Output the [X, Y] coordinate of the center of the cell containing the given text.  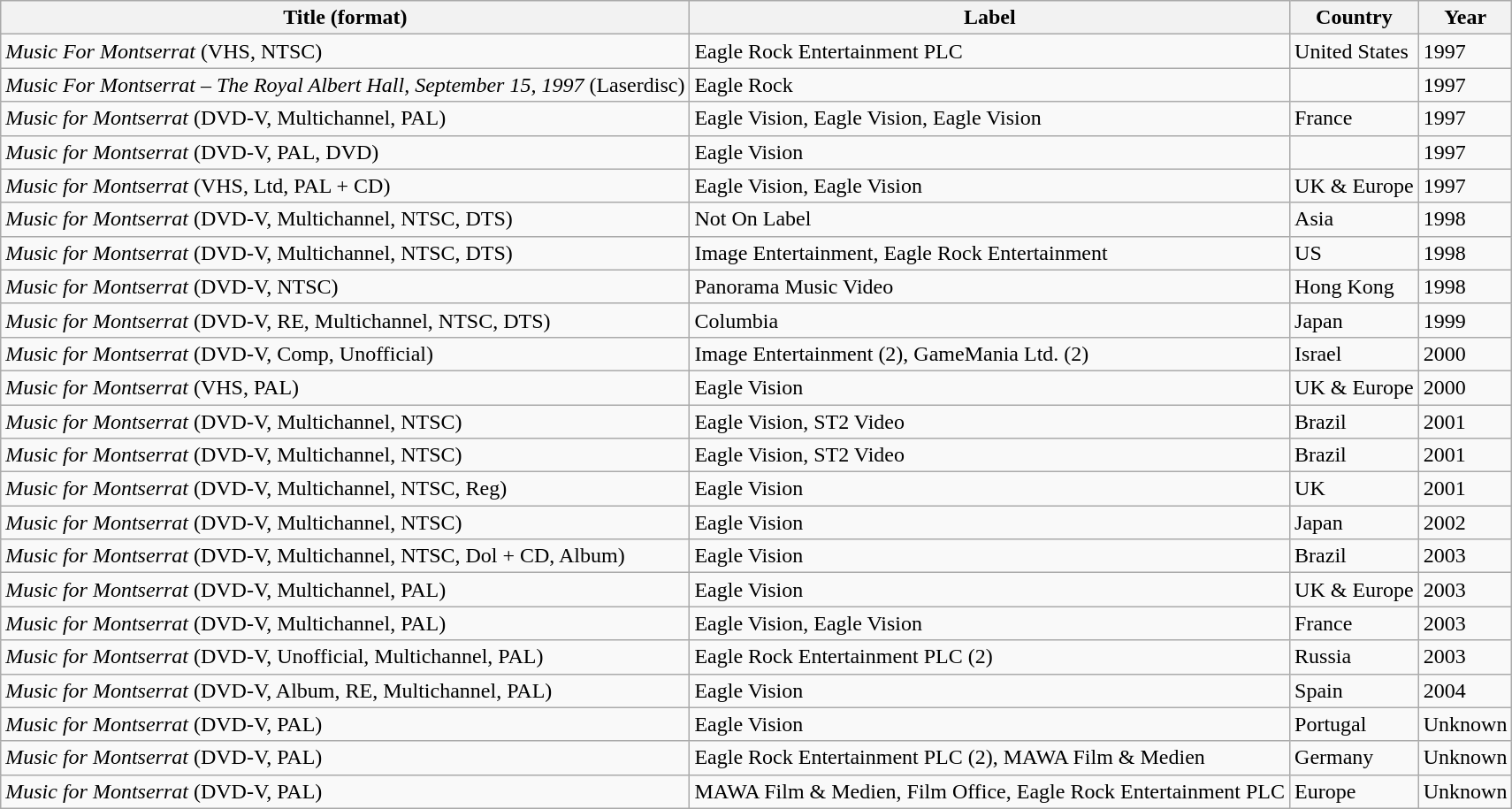
Israel [1355, 354]
Spain [1355, 691]
Music for Montserrat (VHS, PAL) [345, 387]
Eagle Rock Entertainment PLC [990, 51]
US [1355, 253]
Columbia [990, 320]
Music for Montserrat (DVD-V, Unofficial, Multichannel, PAL) [345, 657]
Label [990, 18]
2002 [1465, 523]
Germany [1355, 758]
Music for Montserrat (DVD-V, Multichannel, NTSC, Reg) [345, 489]
Title (format) [345, 18]
United States [1355, 51]
Music for Montserrat (DVD-V, RE, Multichannel, NTSC, DTS) [345, 320]
Eagle Rock [990, 85]
Year [1465, 18]
Eagle Rock Entertainment PLC (2), MAWA Film & Medien [990, 758]
Panorama Music Video [990, 286]
Music For Montserrat – The Royal Albert Hall, September 15, 1997 (Laserdisc) [345, 85]
Music for Montserrat (DVD-V, Album, RE, Multichannel, PAL) [345, 691]
Russia [1355, 657]
Music for Montserrat (DVD-V, Multichannel, NTSC, Dol + CD, Album) [345, 556]
Eagle Rock Entertainment PLC (2) [990, 657]
Hong Kong [1355, 286]
Country [1355, 18]
Image Entertainment (2), GameMania Ltd. (2) [990, 354]
Music for Montserrat (DVD-V, NTSC) [345, 286]
Image Entertainment, Eagle Rock Entertainment [990, 253]
Music for Montserrat (VHS, Ltd, PAL + CD) [345, 186]
Europe [1355, 791]
1999 [1465, 320]
Not On Label [990, 219]
Portugal [1355, 724]
2004 [1465, 691]
Music For Montserrat (VHS, NTSC) [345, 51]
Music for Montserrat (DVD-V, Comp, Unofficial) [345, 354]
Music for Montserrat (DVD-V, PAL, DVD) [345, 152]
Eagle Vision, Eagle Vision, Eagle Vision [990, 118]
MAWA Film & Medien, Film Office, Eagle Rock Entertainment PLC [990, 791]
UK [1355, 489]
Asia [1355, 219]
